Pinpoint the cell where the given text exists, returning its [X, Y] midpoint coordinate. 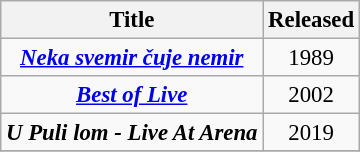
Best of Live [132, 95]
Neka svemir čuje nemir [132, 58]
U Puli lom - Live At Arena [132, 133]
Title [132, 20]
2002 [312, 95]
2019 [312, 133]
1989 [312, 58]
Released [312, 20]
